Capture the cell that displays the provided text and extract its [X, Y] central coordinate. 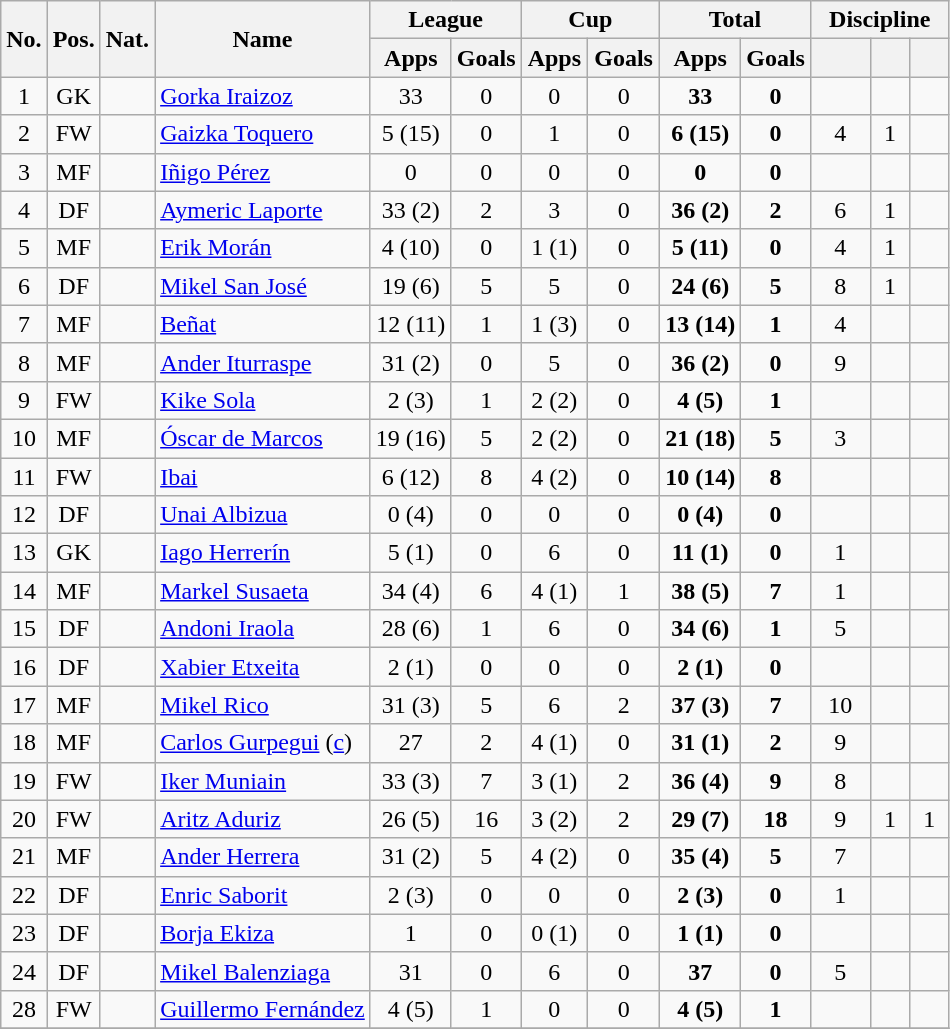
34 (4) [410, 591]
34 (6) [700, 629]
No. [24, 39]
Cup [590, 20]
6 (12) [410, 477]
6 (15) [700, 134]
Total [736, 20]
15 [24, 629]
Pos. [74, 39]
21 (18) [700, 438]
Óscar de Marcos [263, 438]
Discipline [880, 20]
Carlos Gurpegui (c) [263, 743]
19 (16) [410, 438]
13 [24, 553]
Aritz Aduriz [263, 819]
0 (1) [554, 933]
Iker Muniain [263, 781]
5 (11) [700, 248]
28 (6) [410, 629]
31 (3) [410, 705]
5 (15) [410, 134]
20 [24, 819]
19 (6) [410, 286]
35 (4) [700, 857]
11 [24, 477]
Unai Albizua [263, 515]
12 [24, 515]
23 [24, 933]
13 (14) [700, 324]
19 [24, 781]
28 [24, 1009]
Ander Iturraspe [263, 362]
4 (10) [410, 248]
Mikel San José [263, 286]
Name [263, 39]
Beñat [263, 324]
31 [410, 971]
Enric Saborit [263, 895]
Mikel Balenziaga [263, 971]
Aymeric Laporte [263, 210]
1 (3) [554, 324]
37 (3) [700, 705]
17 [24, 705]
Mikel Rico [263, 705]
Andoni Iraola [263, 629]
27 [410, 743]
Borja Ekiza [263, 933]
33 (2) [410, 210]
Nat. [127, 39]
33 (3) [410, 781]
Kike Sola [263, 400]
12 (11) [410, 324]
37 [700, 971]
31 (1) [700, 743]
14 [24, 591]
Ibai [263, 477]
Iñigo Pérez [263, 172]
Iago Herrerín [263, 553]
Gaizka Toquero [263, 134]
Xabier Etxeita [263, 667]
22 [24, 895]
36 (4) [700, 781]
3 (1) [554, 781]
Ander Herrera [263, 857]
26 (5) [410, 819]
29 (7) [700, 819]
24 (6) [700, 286]
10 (14) [700, 477]
5 (1) [410, 553]
24 [24, 971]
League [446, 20]
Gorka Iraizoz [263, 96]
11 (1) [700, 553]
Guillermo Fernández [263, 1009]
38 (5) [700, 591]
Erik Morán [263, 248]
21 [24, 857]
Markel Susaeta [263, 591]
3 (2) [554, 819]
